Search for the cell housing the specified text and yield its (X, Y) center coordinate. 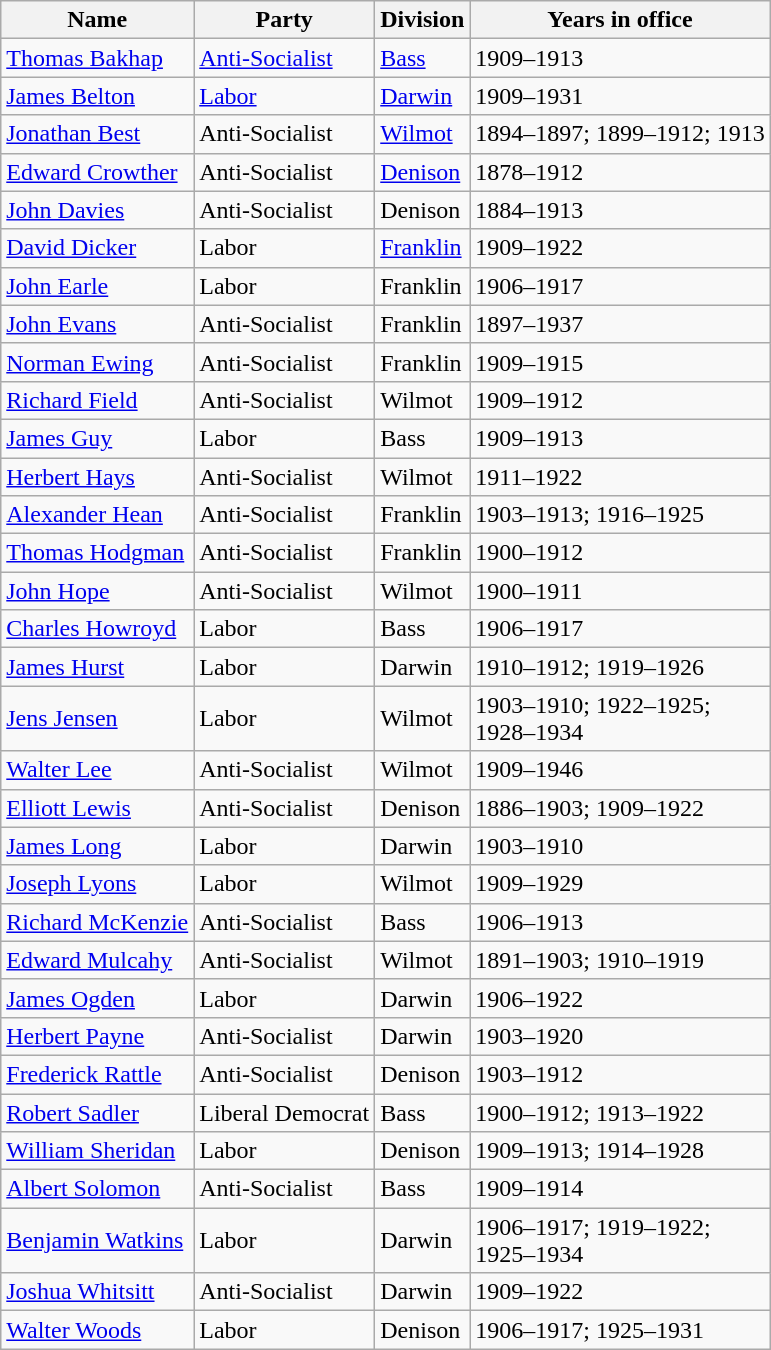
Elliott Lewis (98, 808)
Edward Crowther (98, 172)
John Davies (98, 210)
Herbert Payne (98, 1036)
Liberal Democrat (284, 1113)
William Sheridan (98, 1151)
Years in office (620, 20)
Joseph Lyons (98, 884)
Frederick Rattle (98, 1074)
John Earle (98, 286)
Herbert Hays (98, 477)
James Hurst (98, 667)
Thomas Hodgman (98, 553)
Charles Howroyd (98, 629)
Walter Lee (98, 770)
1886–1903; 1909–1922 (620, 808)
1903–1913; 1916–1925 (620, 515)
Richard McKenzie (98, 922)
1909–1912 (620, 400)
1911–1922 (620, 477)
1903–1912 (620, 1074)
Alexander Hean (98, 515)
1878–1912 (620, 172)
Division (422, 20)
James Ogden (98, 998)
1906–1913 (620, 922)
James Belton (98, 96)
1906–1917; 1919–1922;1925–1934 (620, 1240)
1909–1931 (620, 96)
Thomas Bakhap (98, 58)
Party (284, 20)
1909–1915 (620, 362)
Robert Sadler (98, 1113)
Norman Ewing (98, 362)
1891–1903; 1910–1919 (620, 960)
1900–1911 (620, 591)
1909–1946 (620, 770)
1884–1913 (620, 210)
1903–1920 (620, 1036)
Albert Solomon (98, 1189)
1909–1913; 1914–1928 (620, 1151)
1906–1922 (620, 998)
Edward Mulcahy (98, 960)
James Guy (98, 438)
Name (98, 20)
Joshua Whitsitt (98, 1292)
1909–1929 (620, 884)
1900–1912; 1913–1922 (620, 1113)
Jonathan Best (98, 134)
1909–1914 (620, 1189)
1897–1937 (620, 324)
Jens Jensen (98, 718)
Walter Woods (98, 1330)
1894–1897; 1899–1912; 1913 (620, 134)
James Long (98, 846)
Richard Field (98, 400)
1910–1912; 1919–1926 (620, 667)
1903–1910 (620, 846)
John Evans (98, 324)
Benjamin Watkins (98, 1240)
John Hope (98, 591)
1903–1910; 1922–1925;1928–1934 (620, 718)
1906–1917; 1925–1931 (620, 1330)
David Dicker (98, 248)
1900–1912 (620, 553)
